Detect which cell encompasses the target text, then output its [X, Y] center coordinate. 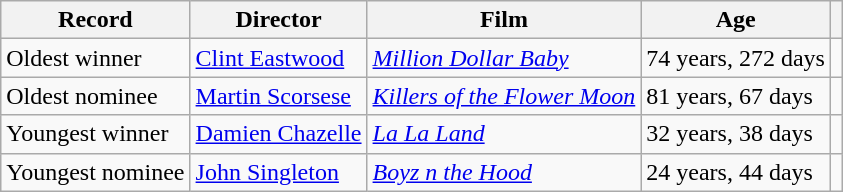
Age [736, 20]
Film [504, 20]
Youngest nominee [96, 172]
Oldest nominee [96, 96]
Oldest winner [96, 58]
Clint Eastwood [278, 58]
Damien Chazelle [278, 134]
32 years, 38 days [736, 134]
Martin Scorsese [278, 96]
81 years, 67 days [736, 96]
John Singleton [278, 172]
74 years, 272 days [736, 58]
Killers of the Flower Moon [504, 96]
Boyz n the Hood [504, 172]
Youngest winner [96, 134]
Record [96, 20]
Director [278, 20]
Million Dollar Baby [504, 58]
24 years, 44 days [736, 172]
La La Land [504, 134]
